Locate the cell with the specified text and output its [x, y] center coordinate. 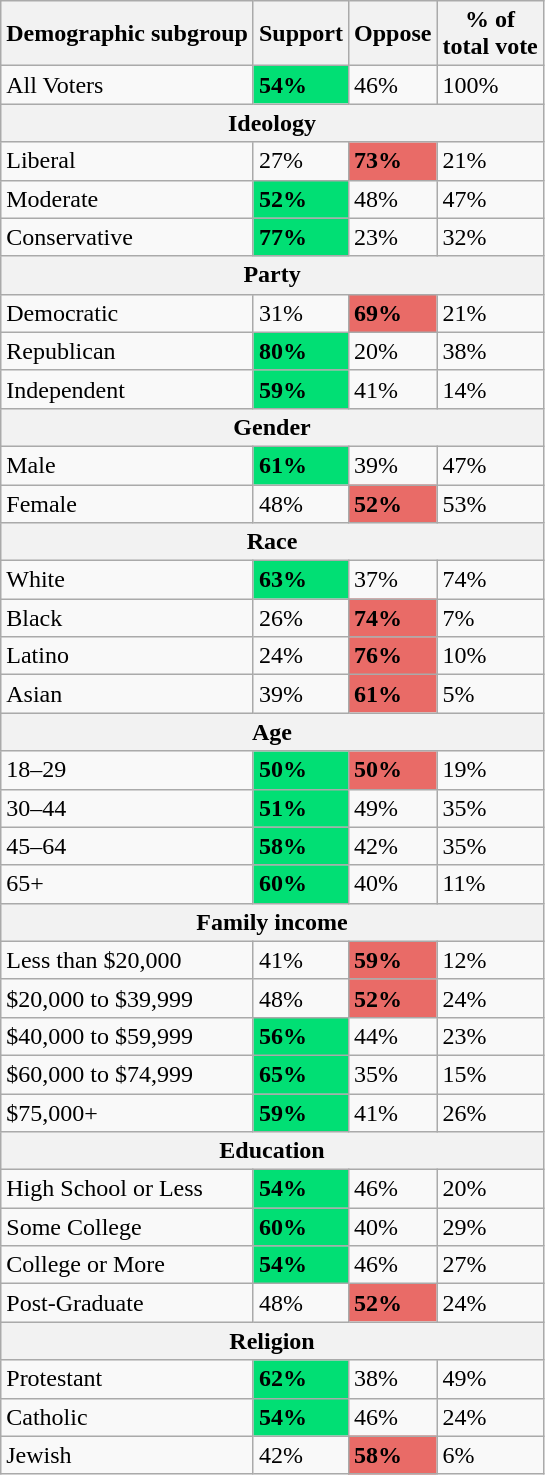
Liberal [128, 161]
Latino [128, 656]
Independent [128, 389]
Age [272, 732]
10% [490, 656]
7% [490, 618]
All Voters [128, 85]
19% [490, 770]
$60,000 to $74,999 [128, 1074]
Protestant [128, 1379]
$20,000 to $39,999 [128, 998]
18–29 [128, 770]
6% [490, 1455]
Post-Graduate [128, 1303]
Democratic [128, 313]
44% [393, 1036]
Religion [272, 1341]
Oppose [393, 34]
65+ [128, 884]
$40,000 to $59,999 [128, 1036]
Party [272, 275]
37% [393, 580]
Moderate [128, 199]
Support [300, 34]
Asian [128, 694]
77% [300, 237]
73% [393, 161]
High School or Less [128, 1189]
Ideology [272, 123]
51% [300, 808]
80% [300, 351]
Education [272, 1151]
53% [490, 503]
Less than $20,000 [128, 960]
College or More [128, 1265]
5% [490, 694]
69% [393, 313]
Race [272, 542]
Some College [128, 1227]
Female [128, 503]
12% [490, 960]
100% [490, 85]
Gender [272, 427]
Family income [272, 922]
Black [128, 618]
White [128, 580]
56% [300, 1036]
15% [490, 1074]
11% [490, 884]
Conservative [128, 237]
63% [300, 580]
Republican [128, 351]
32% [490, 237]
Demographic subgroup [128, 34]
31% [300, 313]
65% [300, 1074]
Male [128, 465]
Catholic [128, 1417]
% oftotal vote [490, 34]
30–44 [128, 808]
Jewish [128, 1455]
76% [393, 656]
62% [300, 1379]
29% [490, 1227]
14% [490, 389]
$75,000+ [128, 1113]
45–64 [128, 846]
